Search for the cell housing the specified text and yield its (X, Y) center coordinate. 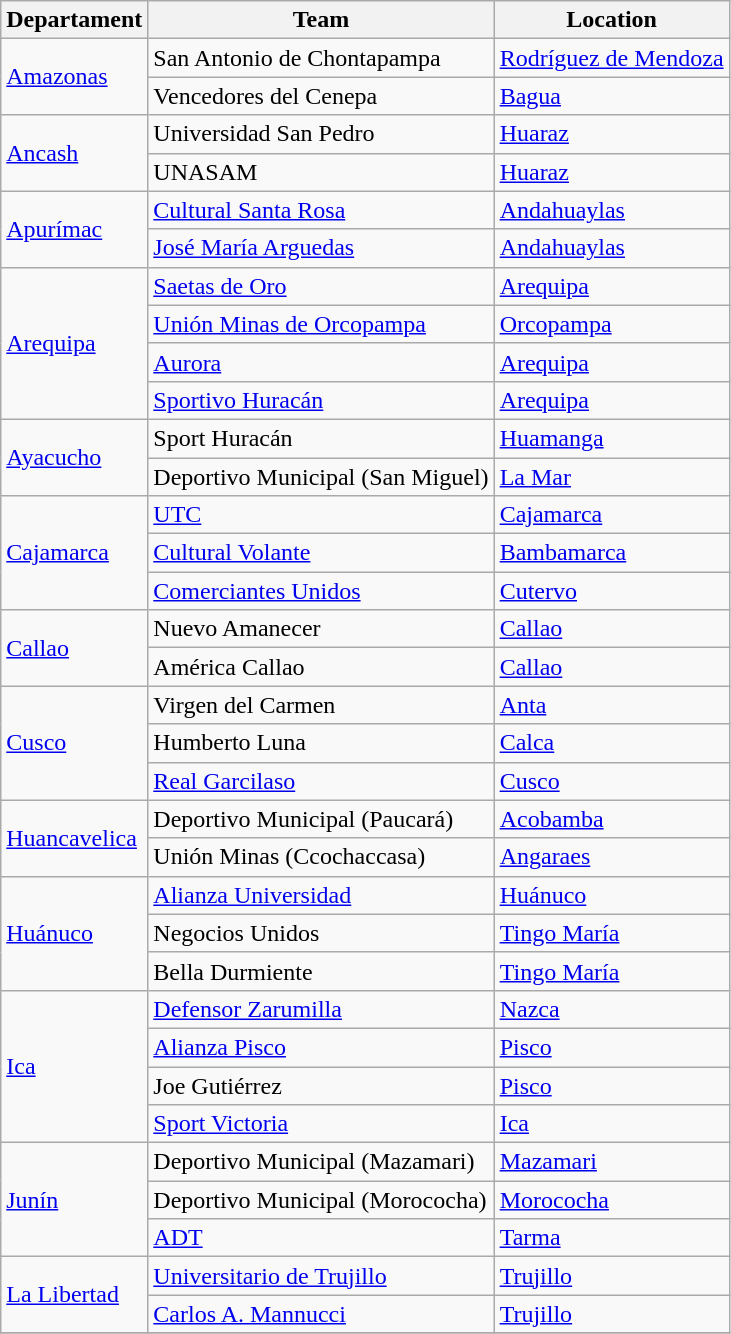
Huancavelica (74, 838)
Carlos A. Mannucci (321, 1314)
Amazonas (74, 77)
Bambamarca (612, 553)
Bella Durmiente (321, 971)
Calca (612, 743)
Unión Minas de Orcopampa (321, 324)
Deportivo Municipal (Morococha) (321, 1200)
San Antonio de Chontapampa (321, 58)
Unión Minas (Ccochaccasa) (321, 857)
Anta (612, 705)
La Mar (612, 477)
América Callao (321, 667)
Ayacucho (74, 457)
Ancash (74, 153)
Nuevo Amanecer (321, 629)
Departament (74, 20)
Deportivo Municipal (Paucará) (321, 819)
Universidad San Pedro (321, 134)
Junín (74, 1200)
Orcopampa (612, 324)
Acobamba (612, 819)
Sportivo Huracán (321, 400)
Cutervo (612, 591)
Angaraes (612, 857)
Apurímac (74, 229)
José María Arguedas (321, 248)
Tarma (612, 1238)
Humberto Luna (321, 743)
Saetas de Oro (321, 286)
Universitario de Trujillo (321, 1276)
Real Garcilaso (321, 781)
Joe Gutiérrez (321, 1085)
UTC (321, 515)
Mazamari (612, 1162)
Cultural Santa Rosa (321, 210)
Comerciantes Unidos (321, 591)
Virgen del Carmen (321, 705)
Cultural Volante (321, 553)
Location (612, 20)
Team (321, 20)
Deportivo Municipal (Mazamari) (321, 1162)
La Libertad (74, 1295)
Sport Victoria (321, 1124)
Alianza Universidad (321, 895)
Bagua (612, 96)
Rodríguez de Mendoza (612, 58)
UNASAM (321, 172)
Sport Huracán (321, 438)
Morococha (612, 1200)
Nazca (612, 1009)
Deportivo Municipal (San Miguel) (321, 477)
Alianza Pisco (321, 1047)
Huamanga (612, 438)
Vencedores del Cenepa (321, 96)
ADT (321, 1238)
Negocios Unidos (321, 933)
Aurora (321, 362)
Defensor Zarumilla (321, 1009)
